Determine the (X, Y) coordinate at the center of the cell enclosing the given text.  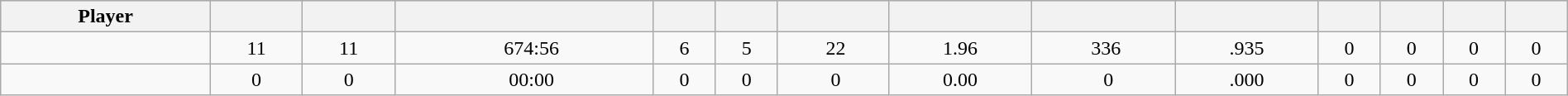
0.00 (959, 79)
6 (685, 48)
00:00 (523, 79)
5 (746, 48)
674:56 (523, 48)
336 (1103, 48)
22 (833, 48)
.935 (1247, 48)
1.96 (959, 48)
.000 (1247, 79)
Player (106, 17)
